Capture the cell that displays the provided text and extract its (x, y) central coordinate. 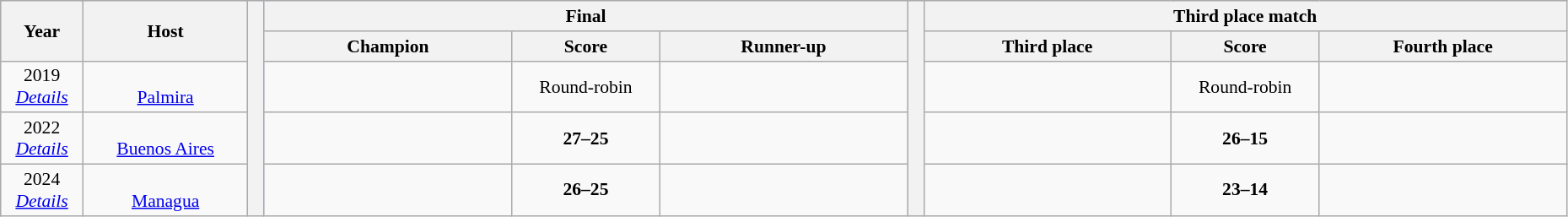
Host (165, 30)
Final (585, 16)
Palmira (165, 86)
23–14 (1245, 191)
Buenos Aires (165, 138)
Champion (388, 46)
Third place match (1245, 16)
26–25 (586, 191)
2022Details (42, 138)
2024Details (42, 191)
26–15 (1245, 138)
Year (42, 30)
Third place (1048, 46)
Fourth place (1442, 46)
Managua (165, 191)
Runner-up (783, 46)
27–25 (586, 138)
2019Details (42, 86)
